Capture the cell that displays the provided text and extract its [x, y] central coordinate. 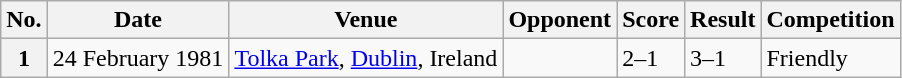
Score [651, 20]
Date [138, 20]
2–1 [651, 58]
Competition [830, 20]
1 [24, 58]
24 February 1981 [138, 58]
Friendly [830, 58]
No. [24, 20]
3–1 [723, 58]
Tolka Park, Dublin, Ireland [366, 58]
Opponent [560, 20]
Result [723, 20]
Venue [366, 20]
